From the cell containing the given text, extract its center point as (X, Y) coordinate. 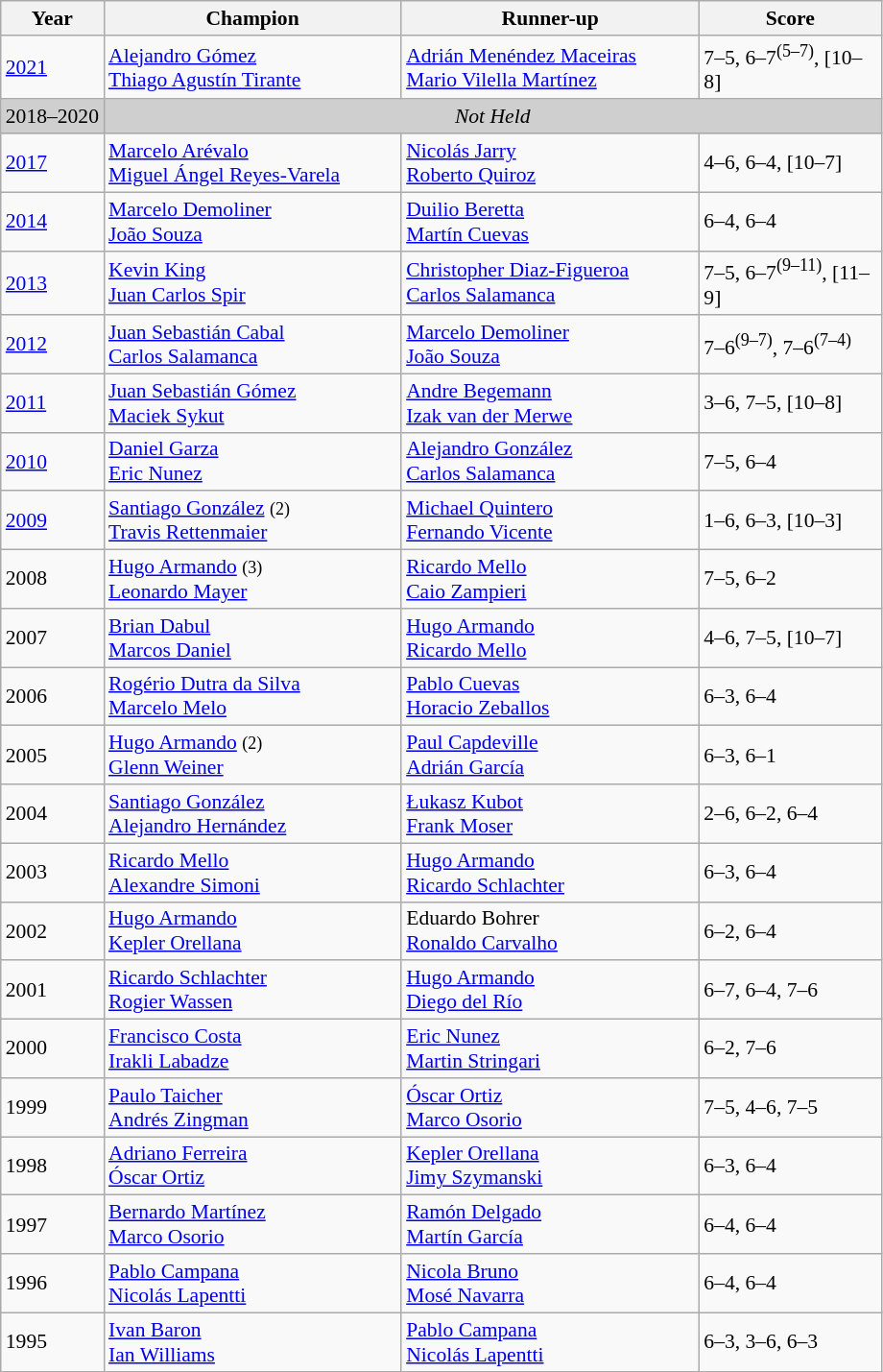
Adriano Ferreira Óscar Ortiz (252, 1166)
6–2, 6–4 (790, 931)
7–5, 6–2 (790, 580)
Score (790, 18)
Eduardo Bohrer Ronaldo Carvalho (550, 931)
Hugo Armando (2) Glenn Weiner (252, 755)
2001 (52, 991)
Kepler Orellana Jimy Szymanski (550, 1166)
Paul Capdeville Adrián García (550, 755)
7–5, 6–7(9–11), [11–9] (790, 282)
Adrián Menéndez Maceiras Mario Vilella Martínez (550, 67)
Brian Dabul Marcos Daniel (252, 638)
2008 (52, 580)
3–6, 7–5, [10–8] (790, 403)
Ramón Delgado Martín García (550, 1225)
2005 (52, 755)
2000 (52, 1048)
Hugo Armando Diego del Río (550, 991)
1–6, 6–3, [10–3] (790, 520)
Juan Sebastián Gómez Maciek Sykut (252, 403)
Daniel Garza Eric Nunez (252, 463)
Pablo Cuevas Horacio Zeballos (550, 697)
Alejandro González Carlos Salamanca (550, 463)
1999 (52, 1108)
Duilio Beretta Martín Cuevas (550, 221)
2013 (52, 282)
2009 (52, 520)
6–7, 6–4, 7–6 (790, 991)
2014 (52, 221)
2003 (52, 872)
Juan Sebastián Cabal Carlos Salamanca (252, 344)
2004 (52, 814)
2018–2020 (52, 117)
Nicolás Jarry Roberto Quiroz (550, 163)
Ricardo Mello Caio Zampieri (550, 580)
2002 (52, 931)
Santiago González (2) Travis Rettenmaier (252, 520)
Not Held (492, 117)
2012 (52, 344)
Ivan Baron Ian Williams (252, 1342)
Hugo Armando Kepler Orellana (252, 931)
2010 (52, 463)
Hugo Armando Ricardo Mello (550, 638)
Óscar Ortiz Marco Osorio (550, 1108)
Year (52, 18)
7–5, 6–7(5–7), [10–8] (790, 67)
Ricardo Mello Alexandre Simoni (252, 872)
Hugo Armando (3) Leonardo Mayer (252, 580)
2007 (52, 638)
Francisco Costa Irakli Labadze (252, 1048)
7–5, 4–6, 7–5 (790, 1108)
Rogério Dutra da Silva Marcelo Melo (252, 697)
2006 (52, 697)
6–2, 7–6 (790, 1048)
4–6, 7–5, [10–7] (790, 638)
2021 (52, 67)
2011 (52, 403)
Bernardo Martínez Marco Osorio (252, 1225)
Łukasz Kubot Frank Moser (550, 814)
7–6(9–7), 7–6(7–4) (790, 344)
1998 (52, 1166)
Eric Nunez Martin Stringari (550, 1048)
Andre Begemann Izak van der Merwe (550, 403)
1997 (52, 1225)
Champion (252, 18)
6–3, 6–1 (790, 755)
Hugo Armando Ricardo Schlachter (550, 872)
2–6, 6–2, 6–4 (790, 814)
Marcelo Arévalo Miguel Ángel Reyes-Varela (252, 163)
Santiago González Alejandro Hernández (252, 814)
6–3, 3–6, 6–3 (790, 1342)
Kevin King Juan Carlos Spir (252, 282)
Nicola Bruno Mosé Navarra (550, 1283)
Ricardo Schlachter Rogier Wassen (252, 991)
Michael Quintero Fernando Vicente (550, 520)
Runner-up (550, 18)
4–6, 6–4, [10–7] (790, 163)
1996 (52, 1283)
2017 (52, 163)
1995 (52, 1342)
Christopher Diaz-Figueroa Carlos Salamanca (550, 282)
Paulo Taicher Andrés Zingman (252, 1108)
7–5, 6–4 (790, 463)
Alejandro Gómez Thiago Agustín Tirante (252, 67)
